Output the (X, Y) coordinate of the center of the cell containing the given text.  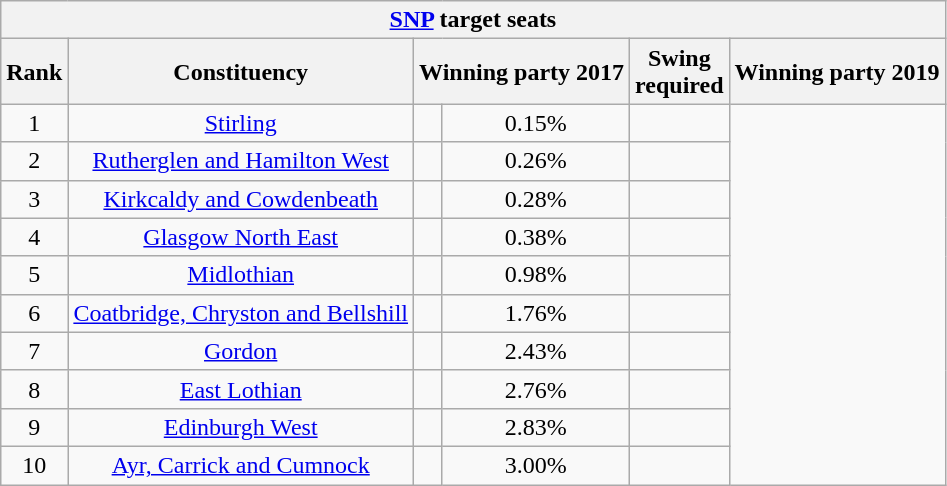
3.00% (536, 465)
7 (34, 351)
2.43% (536, 351)
8 (34, 389)
0.28% (536, 199)
0.15% (536, 123)
3 (34, 199)
Glasgow North East (241, 237)
East Lothian (241, 389)
6 (34, 313)
Ayr, Carrick and Cumnock (241, 465)
0.26% (536, 161)
5 (34, 275)
SNP target seats (473, 20)
1 (34, 123)
4 (34, 237)
9 (34, 427)
Winning party 2019 (837, 72)
0.38% (536, 237)
1.76% (536, 313)
Swingrequired (680, 72)
Winning party 2017 (522, 72)
Constituency (241, 72)
0.98% (536, 275)
2.76% (536, 389)
Kirkcaldy and Cowdenbeath (241, 199)
Coatbridge, Chryston and Bellshill (241, 313)
Rank (34, 72)
Rutherglen and Hamilton West (241, 161)
Gordon (241, 351)
2 (34, 161)
2.83% (536, 427)
Midlothian (241, 275)
10 (34, 465)
Stirling (241, 123)
Edinburgh West (241, 427)
